Provide the (x, y) coordinate of the cell's center where the given text is located.  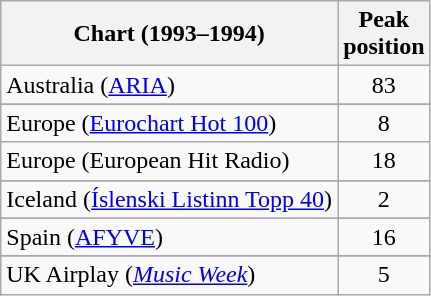
5 (384, 275)
UK Airplay (Music Week) (170, 275)
8 (384, 123)
Australia (ARIA) (170, 85)
Europe (Eurochart Hot 100) (170, 123)
16 (384, 237)
Iceland (Íslenski Listinn Topp 40) (170, 199)
Spain (AFYVE) (170, 237)
Europe (European Hit Radio) (170, 161)
18 (384, 161)
Peakposition (384, 34)
2 (384, 199)
83 (384, 85)
Chart (1993–1994) (170, 34)
